Extract the [X, Y] coordinate from the center of the cell holding the provided text.  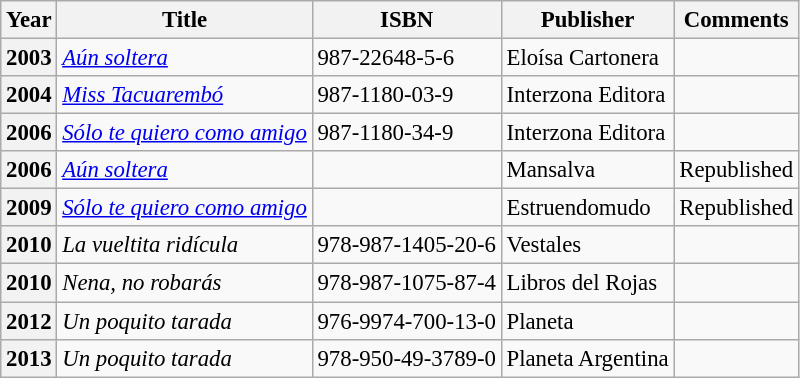
Planeta Argentina [588, 358]
Vestales [588, 245]
Libros del Rojas [588, 283]
2003 [29, 58]
2009 [29, 208]
ISBN [406, 20]
2004 [29, 95]
987-1180-03-9 [406, 95]
Estruendomudo [588, 208]
Planeta [588, 321]
2012 [29, 321]
Title [184, 20]
Mansalva [588, 170]
Comments [736, 20]
987-1180-34-9 [406, 133]
Publisher [588, 20]
978-987-1075-87-4 [406, 283]
Miss Tacuarembó [184, 95]
987-22648-5-6 [406, 58]
Year [29, 20]
La vueltita ridícula [184, 245]
978-950-49-3789-0 [406, 358]
978-987-1405-20-6 [406, 245]
976-9974-700-13-0 [406, 321]
2013 [29, 358]
Nena, no robarás [184, 283]
Eloísa Cartonera [588, 58]
